Scan for the cell matching the given text and deliver its (X, Y) coordinate at center. 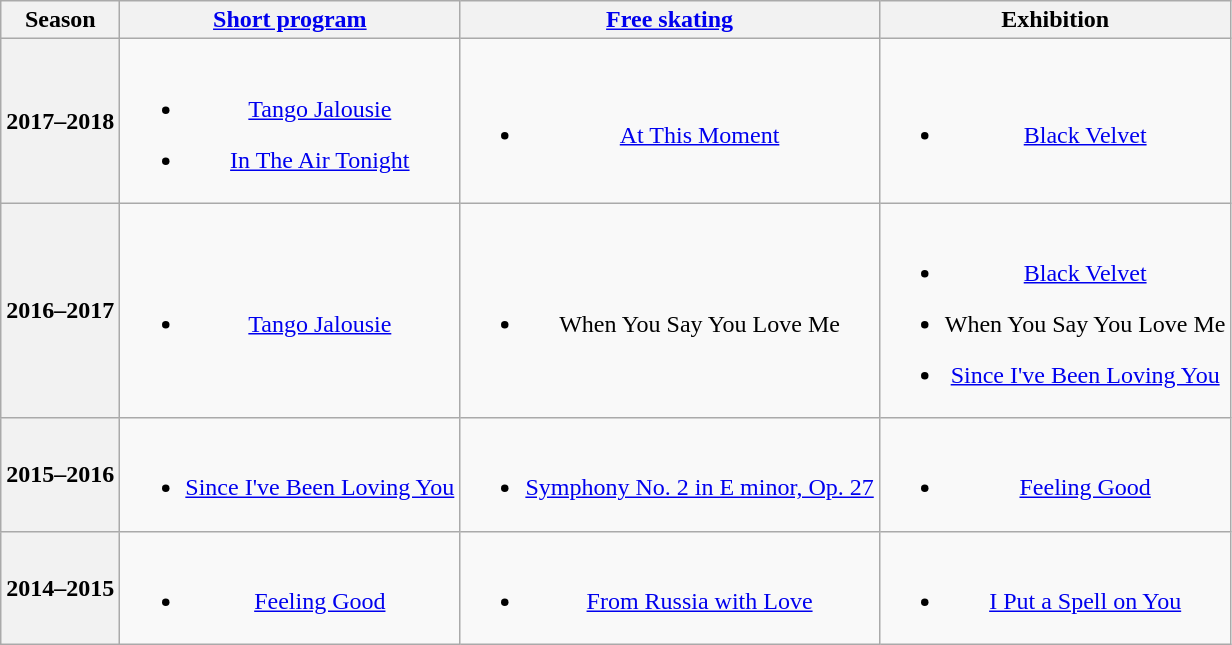
Free skating (670, 20)
Black Velvet (1055, 121)
Black Velvet When You Say You Love Me Since I've Been Loving You (1055, 310)
When You Say You Love Me (670, 310)
Symphony No. 2 in E minor, Op. 27 (670, 474)
Exhibition (1055, 20)
Tango Jalousie (290, 310)
I Put a Spell on You (1055, 588)
2014–2015 (60, 588)
Since I've Been Loving You (290, 474)
2016–2017 (60, 310)
From Russia with Love (670, 588)
Tango Jalousie In The Air Tonight (290, 121)
2015–2016 (60, 474)
2017–2018 (60, 121)
Season (60, 20)
Short program (290, 20)
At This Moment (670, 121)
